Locate the cell with the specified text and output its (x, y) center coordinate. 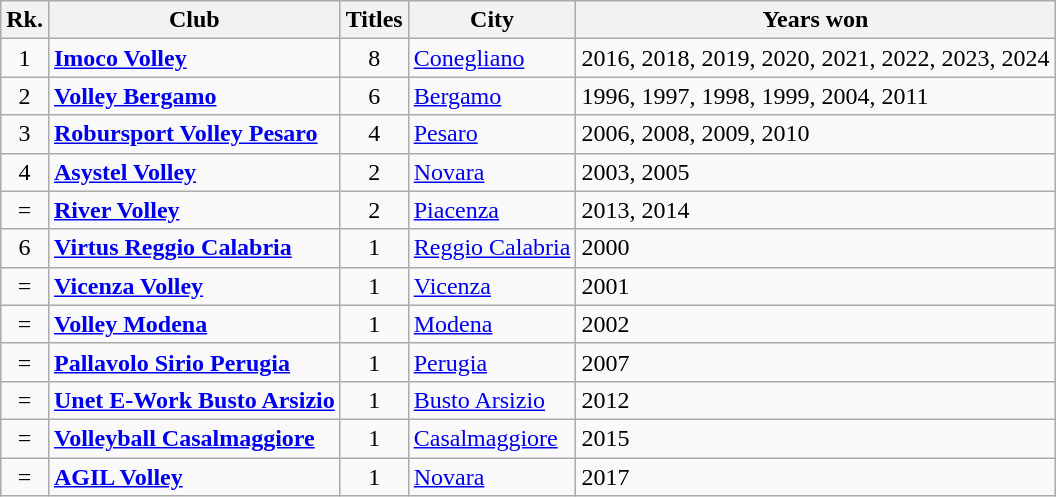
Bergamo (492, 96)
2003, 2005 (816, 172)
Volley Bergamo (194, 96)
Club (194, 20)
Years won (816, 20)
City (492, 20)
2016, 2018, 2019, 2020, 2021, 2022, 2023, 2024 (816, 58)
Modena (492, 324)
Unet E-Work Busto Arsizio (194, 400)
Virtus Reggio Calabria (194, 248)
AGIL Volley (194, 477)
Robursport Volley Pesaro (194, 134)
Imoco Volley (194, 58)
2000 (816, 248)
Pesaro (492, 134)
Rk. (25, 20)
Reggio Calabria (492, 248)
2007 (816, 362)
Casalmaggiore (492, 438)
Conegliano (492, 58)
2015 (816, 438)
2001 (816, 286)
Vicenza Volley (194, 286)
Pallavolo Sirio Perugia (194, 362)
Volleyball Casalmaggiore (194, 438)
3 (25, 134)
Piacenza (492, 210)
2006, 2008, 2009, 2010 (816, 134)
2012 (816, 400)
Vicenza (492, 286)
2013, 2014 (816, 210)
Titles (374, 20)
River Volley (194, 210)
8 (374, 58)
Asystel Volley (194, 172)
Busto Arsizio (492, 400)
Volley Modena (194, 324)
1996, 1997, 1998, 1999, 2004, 2011 (816, 96)
2017 (816, 477)
2002 (816, 324)
Perugia (492, 362)
